For the text-containing cell, return its midpoint in (x, y) coordinate format. 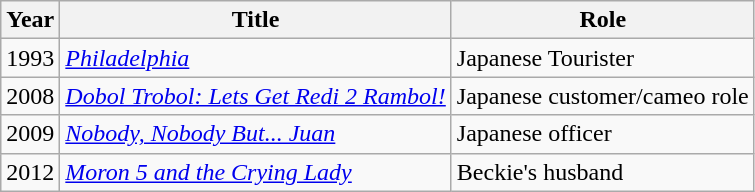
Japanese customer/cameo role (602, 96)
Beckie's husband (602, 172)
1993 (30, 58)
Philadelphia (256, 58)
Dobol Trobol: Lets Get Redi 2 Rambol! (256, 96)
Year (30, 20)
2008 (30, 96)
Japanese officer (602, 134)
Title (256, 20)
2012 (30, 172)
Nobody, Nobody But... Juan (256, 134)
Role (602, 20)
Japanese Tourister (602, 58)
2009 (30, 134)
Moron 5 and the Crying Lady (256, 172)
